Determine the (x, y) coordinate at the center of the cell enclosing the given text.  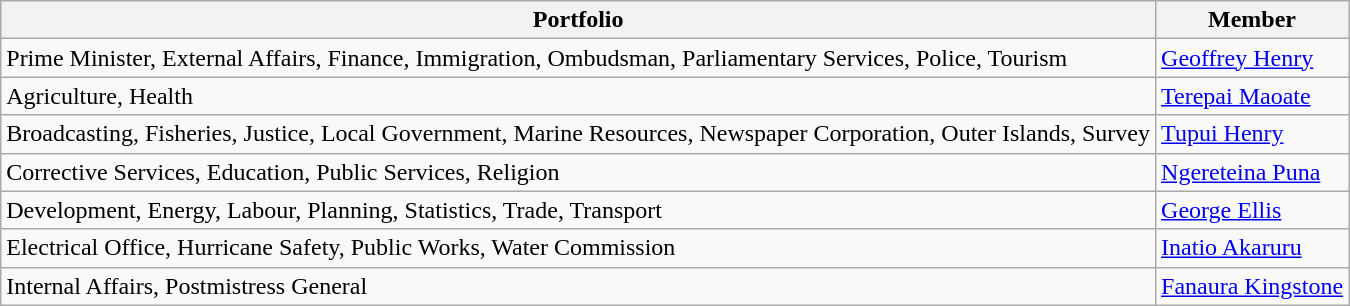
Geoffrey Henry (1252, 58)
Fanaura Kingstone (1252, 286)
George Ellis (1252, 210)
Development, Energy, Labour, Planning, Statistics, Trade, Transport (578, 210)
Corrective Services, Education, Public Services, Religion (578, 172)
Prime Minister, External Affairs, Finance, Immigration, Ombudsman, Parliamentary Services, Police, Tourism (578, 58)
Broadcasting, Fisheries, Justice, Local Government, Marine Resources, Newspaper Corporation, Outer Islands, Survey (578, 134)
Tupui Henry (1252, 134)
Electrical Office, Hurricane Safety, Public Works, Water Commission (578, 248)
Member (1252, 20)
Ngereteina Puna (1252, 172)
Portfolio (578, 20)
Agriculture, Health (578, 96)
Terepai Maoate (1252, 96)
Inatio Akaruru (1252, 248)
Internal Affairs, Postmistress General (578, 286)
